Provide the [x, y] coordinate of the cell's center where the given text is located.  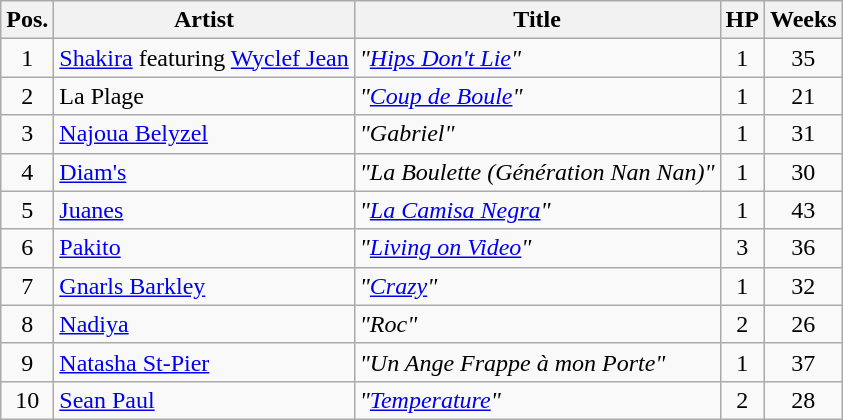
30 [803, 172]
36 [803, 248]
"La Boulette (Génération Nan Nan)" [537, 172]
HP [742, 20]
8 [28, 324]
"Hips Don't Lie" [537, 58]
Title [537, 20]
Weeks [803, 20]
6 [28, 248]
7 [28, 286]
32 [803, 286]
La Plage [204, 96]
Pos. [28, 20]
4 [28, 172]
35 [803, 58]
"Un Ange Frappe à mon Porte" [537, 362]
28 [803, 400]
"Crazy" [537, 286]
26 [803, 324]
Sean Paul [204, 400]
21 [803, 96]
Juanes [204, 210]
"Coup de Boule" [537, 96]
"Roc" [537, 324]
10 [28, 400]
Artist [204, 20]
Najoua Belyzel [204, 134]
43 [803, 210]
"Temperature" [537, 400]
Natasha St-Pier [204, 362]
31 [803, 134]
5 [28, 210]
37 [803, 362]
Diam's [204, 172]
Nadiya [204, 324]
Shakira featuring Wyclef Jean [204, 58]
"Gabriel" [537, 134]
9 [28, 362]
"La Camisa Negra" [537, 210]
Gnarls Barkley [204, 286]
Pakito [204, 248]
"Living on Video" [537, 248]
